Extract the (X, Y) coordinate from the center of the cell holding the provided text.  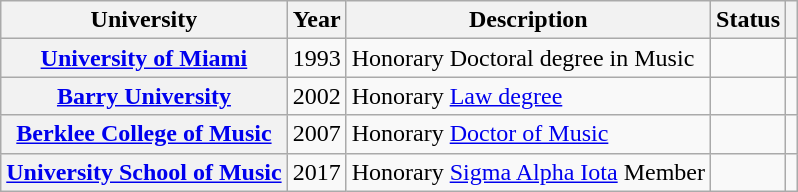
Honorary Law degree (528, 96)
2017 (316, 172)
Description (528, 20)
2002 (316, 96)
Year (316, 20)
2007 (316, 134)
Honorary Doctoral degree in Music (528, 58)
Honorary Sigma Alpha Iota Member (528, 172)
Barry University (144, 96)
University of Miami (144, 58)
Status (748, 20)
Berklee College of Music (144, 134)
University School of Music (144, 172)
University (144, 20)
Honorary Doctor of Music (528, 134)
1993 (316, 58)
